Determine the (x, y) coordinate at the center of the cell enclosing the given text.  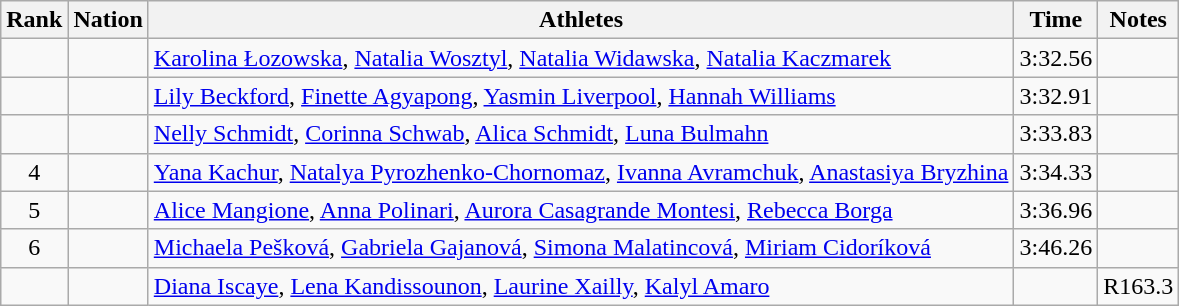
3:36.96 (1056, 210)
3:32.91 (1056, 96)
Nelly Schmidt, Corinna Schwab, Alica Schmidt, Luna Bulmahn (581, 134)
3:34.33 (1056, 172)
R163.3 (1138, 286)
Athletes (581, 20)
Yana Kachur, Natalya Pyrozhenko-Chornomaz, Ivanna Avramchuk, Anastasiya Bryzhina (581, 172)
Alice Mangione, Anna Polinari, Aurora Casagrande Montesi, Rebecca Borga (581, 210)
3:46.26 (1056, 248)
Lily Beckford, Finette Agyapong, Yasmin Liverpool, Hannah Williams (581, 96)
3:33.83 (1056, 134)
Notes (1138, 20)
Karolina Łozowska, Natalia Wosztyl, Natalia Widawska, Natalia Kaczmarek (581, 58)
6 (34, 248)
5 (34, 210)
Michaela Pešková, Gabriela Gajanová, Simona Malatincová, Miriam Cidoríková (581, 248)
Rank (34, 20)
3:32.56 (1056, 58)
Time (1056, 20)
Diana Iscaye, Lena Kandissounon, Laurine Xailly, Kalyl Amaro (581, 286)
4 (34, 172)
Nation (108, 20)
